Scan for the cell matching the given text and deliver its (x, y) coordinate at center. 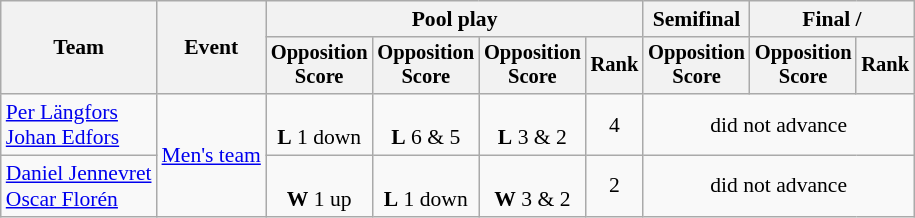
Final / (832, 19)
W 1 up (320, 186)
2 (615, 186)
Semifinal (696, 19)
Daniel JennevretOscar Florén (79, 186)
L 3 & 2 (532, 124)
Pool play (454, 19)
Men's team (212, 155)
Event (212, 48)
4 (615, 124)
Team (79, 48)
Per LängforsJohan Edfors (79, 124)
W 3 & 2 (532, 186)
L 6 & 5 (426, 124)
